Provide the (X, Y) coordinate of the cell's center where the given text is located.  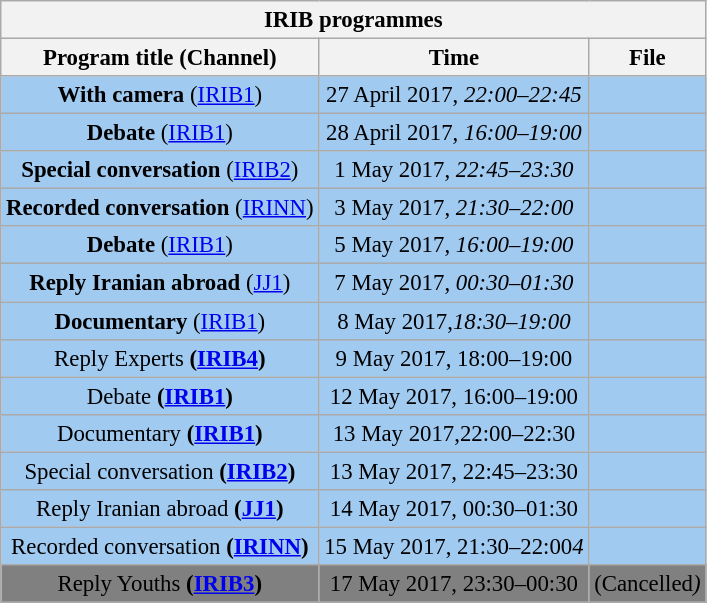
Program title (Channel) (160, 58)
File (648, 58)
15 May 2017, 21:30–22:004 (454, 546)
3 May 2017, 21:30–22:00 (454, 208)
27 April 2017, 22:00–22:45 (454, 95)
13 May 2017, 22:45–23:30 (454, 471)
14 May 2017, 00:30–01:30 (454, 509)
13 May 2017,22:00–22:30 (454, 433)
7 May 2017, 00:30–01:30 (454, 283)
9 May 2017, 18:00–19:00 (454, 358)
Reply Youths (IRIB3) (160, 584)
1 May 2017, 22:45–23:30 (454, 170)
With camera (IRIB1) (160, 95)
12 May 2017, 16:00–19:00 (454, 396)
Reply Experts (IRIB4) (160, 358)
8 May 2017,18:30–19:00 (454, 321)
17 May 2017, 23:30–00:30 (454, 584)
28 April 2017, 16:00–19:00 (454, 133)
5 May 2017, 16:00–19:00 (454, 245)
Time (454, 58)
(Cancelled) (648, 584)
IRIB programmes (354, 20)
